Determine the [x, y] coordinate at the center of the cell enclosing the given text.  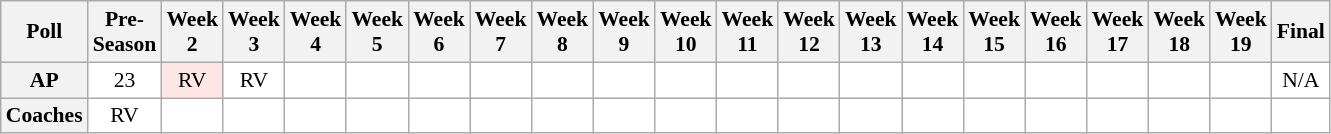
Week19 [1241, 32]
N/A [1301, 80]
Week17 [1118, 32]
Week2 [192, 32]
Week13 [871, 32]
Week11 [748, 32]
23 [125, 80]
Week7 [501, 32]
Week5 [377, 32]
Week9 [624, 32]
Week6 [439, 32]
Week16 [1056, 32]
Pre-Season [125, 32]
Week8 [562, 32]
Week3 [254, 32]
Week4 [316, 32]
Week12 [809, 32]
Final [1301, 32]
Week14 [933, 32]
Week18 [1179, 32]
AP [44, 80]
Week15 [994, 32]
Week10 [686, 32]
Coaches [44, 116]
Poll [44, 32]
